Extract the [X, Y] coordinate from the center of the cell holding the provided text.  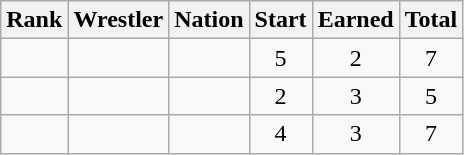
Earned [356, 20]
Total [431, 20]
Wrestler [118, 20]
Rank [34, 20]
Nation [209, 20]
4 [280, 134]
Start [280, 20]
